Scan for the cell matching the given text and deliver its (x, y) coordinate at center. 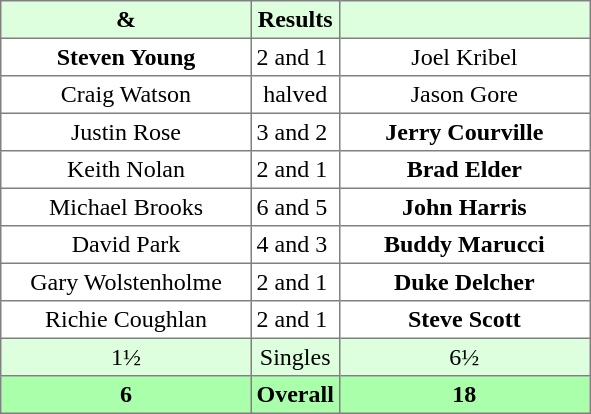
John Harris (464, 207)
1½ (126, 357)
Duke Delcher (464, 282)
Joel Kribel (464, 57)
& (126, 20)
6½ (464, 357)
Craig Watson (126, 95)
18 (464, 395)
6 and 5 (295, 207)
Overall (295, 395)
6 (126, 395)
Steven Young (126, 57)
Jason Gore (464, 95)
Keith Nolan (126, 170)
halved (295, 95)
4 and 3 (295, 245)
Buddy Marucci (464, 245)
Michael Brooks (126, 207)
Brad Elder (464, 170)
Results (295, 20)
3 and 2 (295, 132)
Justin Rose (126, 132)
Gary Wolstenholme (126, 282)
Jerry Courville (464, 132)
Steve Scott (464, 320)
Richie Coughlan (126, 320)
David Park (126, 245)
Singles (295, 357)
